Output the [X, Y] coordinate of the center of the cell containing the given text.  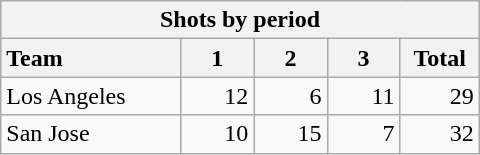
11 [364, 96]
29 [440, 96]
San Jose [91, 134]
Team [91, 58]
10 [218, 134]
1 [218, 58]
Shots by period [240, 20]
32 [440, 134]
6 [290, 96]
12 [218, 96]
7 [364, 134]
15 [290, 134]
3 [364, 58]
Los Angeles [91, 96]
Total [440, 58]
2 [290, 58]
